Determine the [X, Y] coordinate at the center of the cell enclosing the given text.  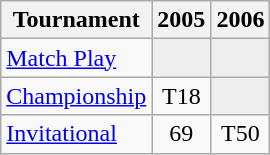
T18 [182, 96]
Invitational [76, 134]
2005 [182, 20]
69 [182, 134]
T50 [240, 134]
Tournament [76, 20]
Match Play [76, 58]
Championship [76, 96]
2006 [240, 20]
